Output the [X, Y] coordinate of the center of the cell containing the given text.  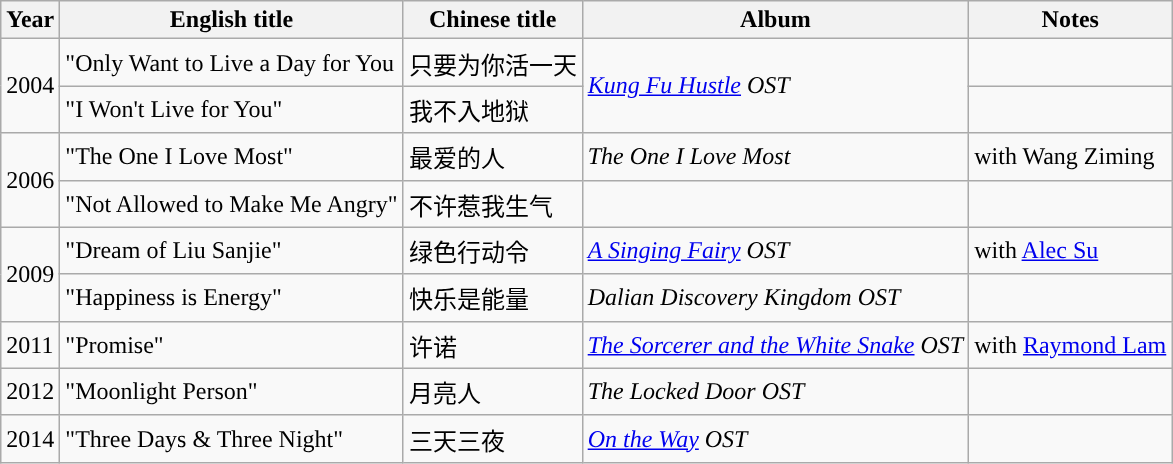
我不入地狱 [492, 110]
绿色行动令 [492, 250]
Notes [1070, 20]
只要为你活一天 [492, 62]
许诺 [492, 344]
2004 [30, 86]
2011 [30, 344]
"The One I Love Most" [232, 156]
三天三夜 [492, 438]
with Wang Ziming [1070, 156]
不许惹我生气 [492, 204]
Album [776, 20]
The Locked Door OST [776, 392]
"Not Allowed to Make Me Angry" [232, 204]
2009 [30, 274]
English title [232, 20]
2014 [30, 438]
"Happiness is Energy" [232, 298]
2012 [30, 392]
"Moonlight Person" [232, 392]
月亮人 [492, 392]
快乐是能量 [492, 298]
"Three Days & Three Night" [232, 438]
最爱的人 [492, 156]
Dalian Discovery Kingdom OST [776, 298]
"Promise" [232, 344]
"Only Want to Live a Day for You [232, 62]
The One I Love Most [776, 156]
Chinese title [492, 20]
On the Way OST [776, 438]
2006 [30, 180]
with Raymond Lam [1070, 344]
Kung Fu Hustle OST [776, 86]
"Dream of Liu Sanjie" [232, 250]
with Alec Su [1070, 250]
A Singing Fairy OST [776, 250]
Year [30, 20]
"I Won't Live for You" [232, 110]
The Sorcerer and the White Snake OST [776, 344]
